Pinpoint the cell where the given text exists, returning its [x, y] midpoint coordinate. 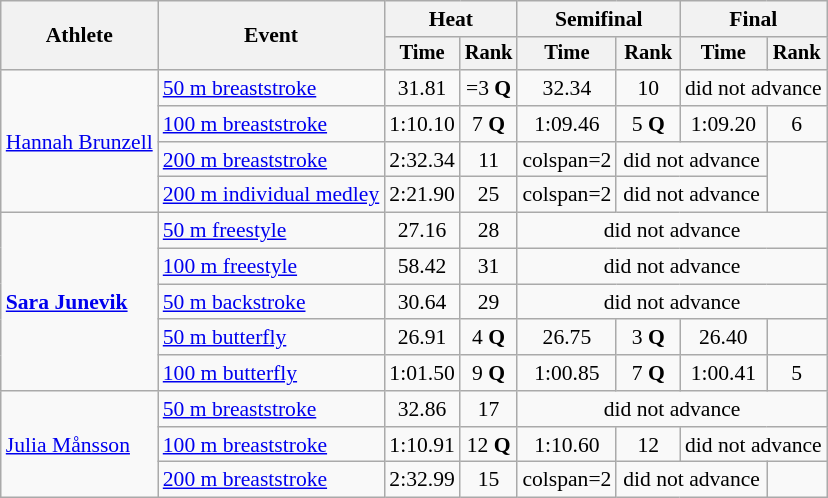
31 [489, 267]
1:10.10 [422, 124]
Heat [450, 19]
1:10.60 [566, 445]
Athlete [80, 36]
9 Q [489, 373]
200 m individual medley [272, 195]
15 [489, 480]
1:01.50 [422, 373]
1:00.41 [724, 373]
2:32.99 [422, 480]
1:09.46 [566, 124]
2:32.34 [422, 160]
26.75 [566, 338]
6 [797, 124]
Semifinal [598, 19]
100 m butterfly [272, 373]
26.40 [724, 338]
5 [797, 373]
12 [648, 445]
32.34 [566, 88]
11 [489, 160]
Hannah Brunzell [80, 141]
17 [489, 409]
50 m freestyle [272, 231]
3 Q [648, 338]
Event [272, 36]
1:10.91 [422, 445]
27.16 [422, 231]
26.91 [422, 338]
2:21.90 [422, 195]
50 m backstroke [272, 302]
Final [754, 19]
1:09.20 [724, 124]
1:00.85 [566, 373]
28 [489, 231]
100 m freestyle [272, 267]
32.86 [422, 409]
31.81 [422, 88]
30.64 [422, 302]
50 m butterfly [272, 338]
5 Q [648, 124]
10 [648, 88]
58.42 [422, 267]
25 [489, 195]
Julia Månsson [80, 444]
4 Q [489, 338]
=3 Q [489, 88]
12 Q [489, 445]
Sara Junevik [80, 302]
29 [489, 302]
